Identify which cell holds the provided text, then report its [X, Y] central coordinate. 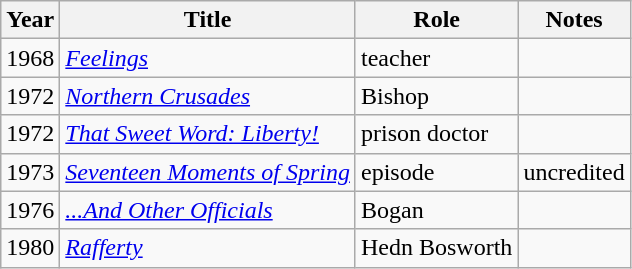
...And Other Officials [208, 210]
Bishop [436, 96]
uncredited [574, 172]
1973 [30, 172]
Hedn Bosworth [436, 248]
Title [208, 20]
Feelings [208, 58]
1976 [30, 210]
Seventeen Moments of Spring [208, 172]
Rafferty [208, 248]
prison doctor [436, 134]
Northern Crusades [208, 96]
Bogan [436, 210]
teacher [436, 58]
1980 [30, 248]
1968 [30, 58]
episode [436, 172]
Role [436, 20]
That Sweet Word: Liberty! [208, 134]
Notes [574, 20]
Year [30, 20]
